Provide the [x, y] coordinate of the cell's center where the given text is located.  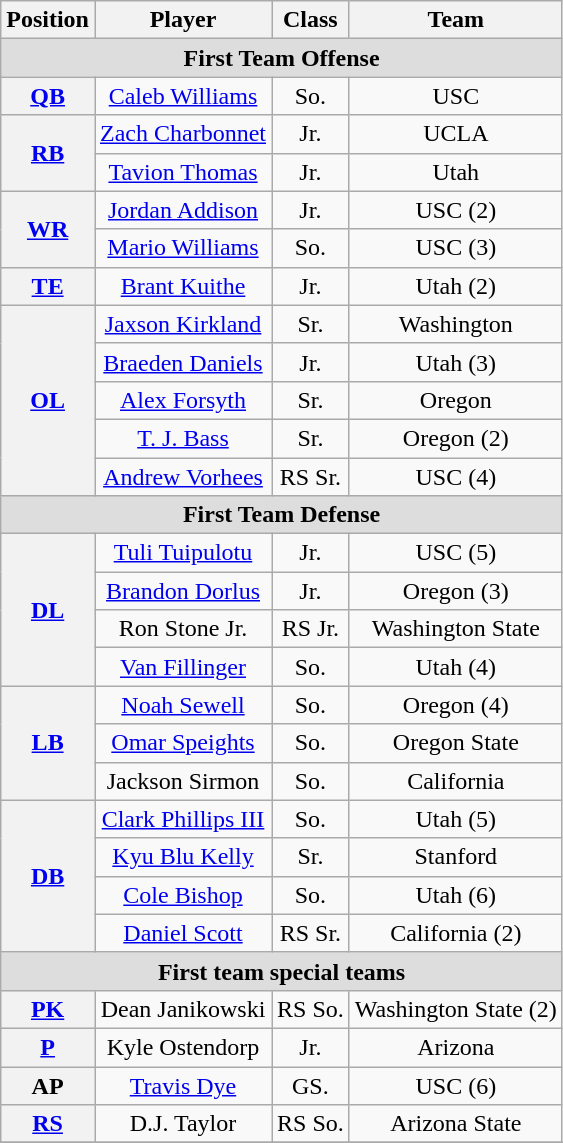
RB [48, 153]
Oregon (3) [456, 591]
USC [456, 96]
DB [48, 876]
Class [311, 20]
TE [48, 286]
Jaxson Kirkland [182, 324]
Jackson Sirmon [182, 781]
Mario Williams [182, 248]
AP [48, 1085]
Zach Charbonnet [182, 134]
Daniel Scott [182, 933]
Kyle Ostendorp [182, 1047]
Stanford [456, 857]
California (2) [456, 933]
Utah (3) [456, 362]
Utah [456, 172]
Ron Stone Jr. [182, 629]
Caleb Williams [182, 96]
Tuli Tuipulotu [182, 553]
Dean Janikowski [182, 1009]
RS [48, 1124]
Kyu Blu Kelly [182, 857]
California [456, 781]
Arizona State [456, 1124]
Jordan Addison [182, 210]
Oregon (2) [456, 438]
Brant Kuithe [182, 286]
Van Fillinger [182, 667]
Arizona [456, 1047]
WR [48, 229]
Oregon [456, 400]
Cole Bishop [182, 895]
USC (2) [456, 210]
RS Jr. [311, 629]
Utah (2) [456, 286]
First Team Defense [282, 515]
Position [48, 20]
USC (5) [456, 553]
Utah (6) [456, 895]
UCLA [456, 134]
Noah Sewell [182, 705]
Team [456, 20]
PK [48, 1009]
Brandon Dorlus [182, 591]
QB [48, 96]
LB [48, 743]
T. J. Bass [182, 438]
USC (4) [456, 477]
Omar Speights [182, 743]
Clark Phillips III [182, 819]
Andrew Vorhees [182, 477]
Washington State [456, 629]
D.J. Taylor [182, 1124]
Washington State (2) [456, 1009]
Utah (4) [456, 667]
Travis Dye [182, 1085]
Tavion Thomas [182, 172]
USC (3) [456, 248]
First Team Offense [282, 58]
USC (6) [456, 1085]
GS. [311, 1085]
P [48, 1047]
DL [48, 610]
Utah (5) [456, 819]
OL [48, 400]
Braeden Daniels [182, 362]
Player [182, 20]
Oregon State [456, 743]
Alex Forsyth [182, 400]
Oregon (4) [456, 705]
First team special teams [282, 971]
Washington [456, 324]
